Pinpoint the cell where the given text exists, returning its (x, y) midpoint coordinate. 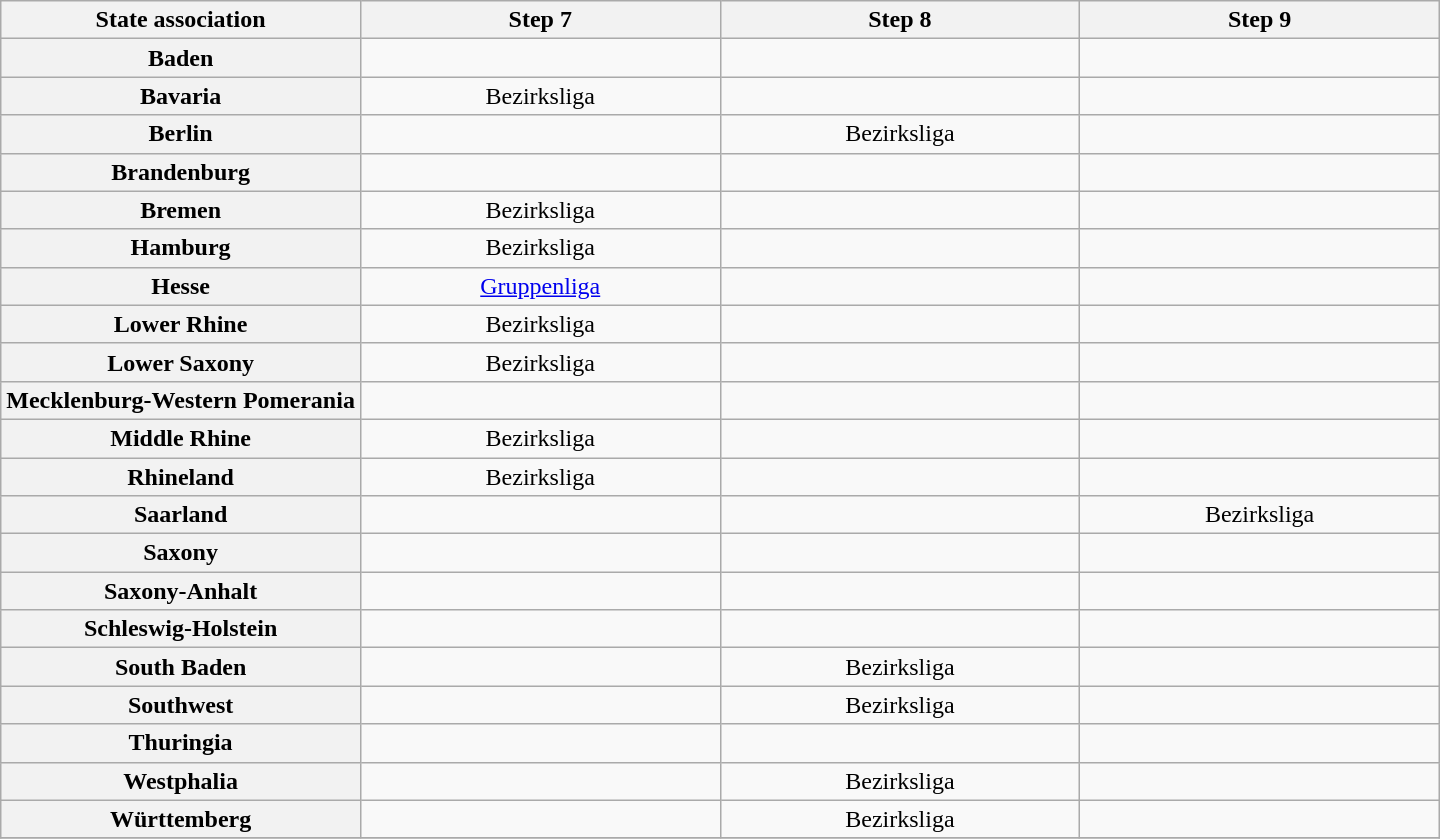
Baden (181, 58)
Step 9 (1260, 20)
Mecklenburg-Western Pomerania (181, 400)
Württemberg (181, 819)
Saarland (181, 515)
Lower Saxony (181, 362)
Southwest (181, 705)
Bavaria (181, 96)
South Baden (181, 667)
Berlin (181, 134)
Step 7 (540, 20)
Saxony-Anhalt (181, 591)
Schleswig-Holstein (181, 629)
Bremen (181, 210)
Lower Rhine (181, 324)
Step 8 (900, 20)
Brandenburg (181, 172)
State association (181, 20)
Gruppenliga (540, 286)
Hesse (181, 286)
Thuringia (181, 743)
Saxony (181, 553)
Hamburg (181, 248)
Westphalia (181, 781)
Rhineland (181, 477)
Middle Rhine (181, 438)
